Determine the (x, y) coordinate at the center of the cell enclosing the given text.  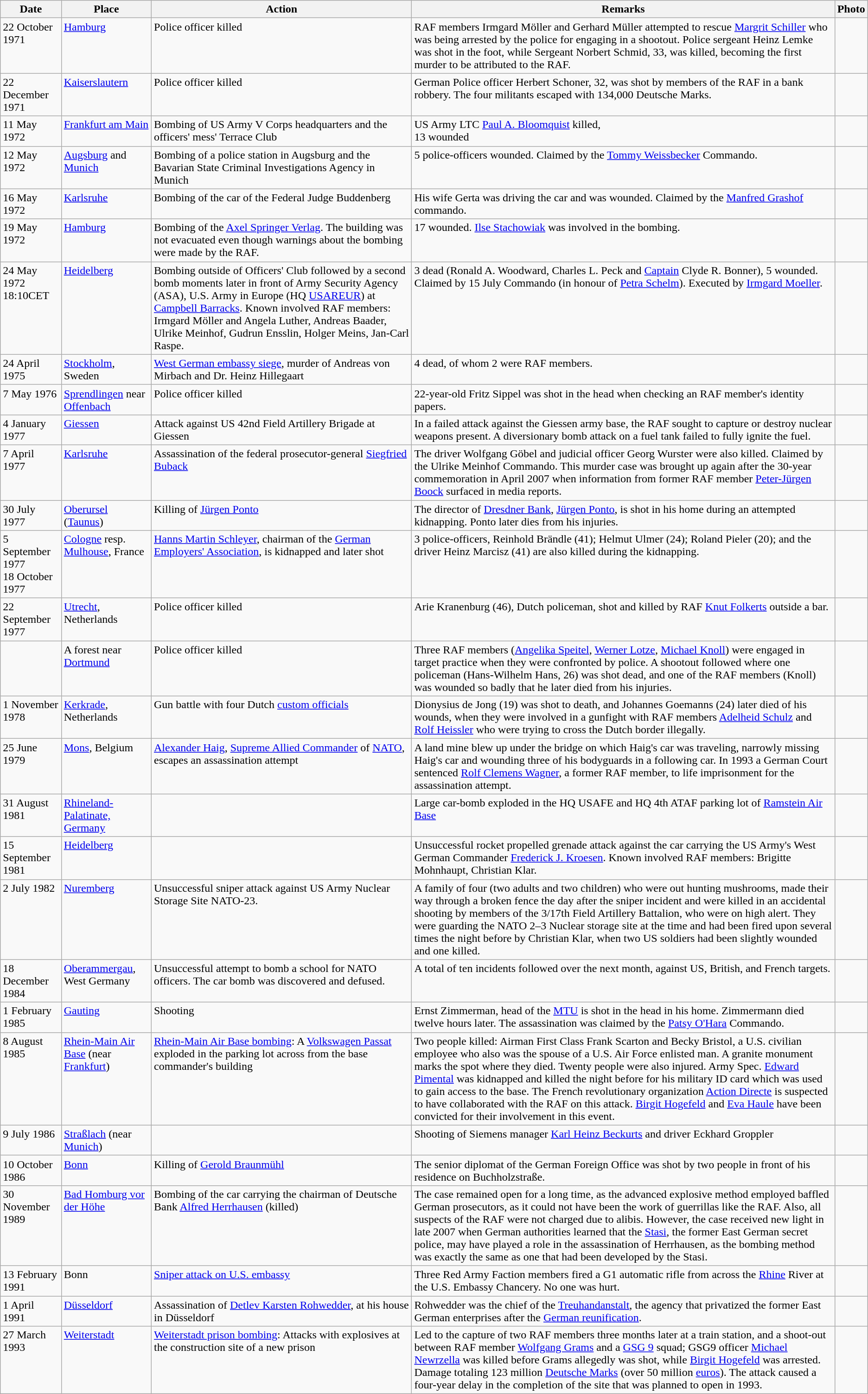
Kaiserslautern (106, 95)
Date (31, 9)
Frankfurt am Main (106, 131)
10 October 1986 (31, 1170)
18 December 1984 (31, 981)
24 May 1972 18:10CET (31, 308)
22 December 1971 (31, 95)
Bombing of the Axel Springer Verlag. The building was not evacuated even though warnings about the bombing were made by the RAF. (282, 240)
Arie Kranenburg (46), Dutch policeman, shot and killed by RAF Knut Folkerts outside a bar. (623, 620)
5 September 197718 October 1977 (31, 564)
Weiterstadt prison bombing: Attacks with explosives at the construction site of a new prison (282, 1360)
16 May 1972 (31, 204)
Rohwedder was the chief of the Treuhandanstalt, the agency that privatized the former East German enterprises after the German reunification. (623, 1311)
12 May 1972 (31, 167)
Photo (851, 9)
25 June 1979 (31, 766)
Nuremberg (106, 919)
German Police officer Herbert Schoner, 32, was shot by members of the RAF in a bank robbery. The four militants escaped with 134,000 Deutsche Marks. (623, 95)
Oberursel (Taunus) (106, 515)
Bombing of a police station in Augsburg and the Bavarian State Criminal Investigations Agency in Munich (282, 167)
Unsuccessful attempt to bomb a school for NATO officers. The car bomb was discovered and defused. (282, 981)
Killing of Jürgen Ponto (282, 515)
Mons, Belgium (106, 766)
Alexander Haig, Supreme Allied Commander of NATO, escapes an assassination attempt (282, 766)
1 April 1991 (31, 1311)
His wife Gerta was driving the car and was wounded. Claimed by the Manfred Grashof commando. (623, 204)
30 November 1989 (31, 1225)
Shooting (282, 1017)
Rhineland-Palatinate, Germany (106, 815)
4 January 1977 (31, 429)
Bombing of US Army V Corps headquarters and the officers' mess' Terrace Club (282, 131)
15 September 1981 (31, 858)
Bad Homburg vor der Höhe (106, 1225)
22 September 1977 (31, 620)
Utrecht, Netherlands (106, 620)
Oberammergau, West Germany (106, 981)
31 August 1981 (31, 815)
US Army LTC Paul A. Bloomquist killed,13 wounded (623, 131)
Sniper attack on U.S. embassy (282, 1281)
24 April 1975 (31, 369)
Killing of Gerold Braunmühl (282, 1170)
Assassination of the federal prosecutor-general Siegfried Buback (282, 472)
30 July 1977 (31, 515)
22 October 1971 (31, 45)
13 February 1991 (31, 1281)
Gun battle with four Dutch custom officials (282, 717)
Gauting (106, 1017)
A forest near Dortmund (106, 669)
9 July 1986 (31, 1140)
1 November 1978 (31, 717)
Three Red Army Faction members fired a G1 automatic rifle from across the Rhine River at the U.S. Embassy Chancery. No one was hurt. (623, 1281)
5 police-officers wounded. Claimed by the Tommy Weissbecker Commando. (623, 167)
19 May 1972 (31, 240)
17 wounded. Ilse Stachowiak was involved in the bombing. (623, 240)
Place (106, 9)
Unsuccessful sniper attack against US Army Nuclear Storage Site NATO-23. (282, 919)
27 March 1993 (31, 1360)
8 August 1985 (31, 1079)
Kerkrade, Netherlands (106, 717)
Cologne resp.Mulhouse, France (106, 564)
Bombing of the car of the Federal Judge Buddenberg (282, 204)
Straßlach (near Munich) (106, 1140)
1 February 1985 (31, 1017)
Augsburg and Munich (106, 167)
Giessen (106, 429)
11 May 1972 (31, 131)
Hanns Martin Schleyer, chairman of the German Employers' Association, is kidnapped and later shot (282, 564)
Düsseldorf (106, 1311)
Attack against US 42nd Field Artillery Brigade at Giessen (282, 429)
Sprendlingen near Offenbach (106, 400)
Large car-bomb exploded in the HQ USAFE and HQ 4th ATAF parking lot of Ramstein Air Base (623, 815)
Action (282, 9)
Shooting of Siemens manager Karl Heinz Beckurts and driver Eckhard Groppler (623, 1140)
A total of ten incidents followed over the next month, against US, British, and French targets. (623, 981)
Bombing of the car carrying the chairman of Deutsche Bank Alfred Herrhausen (killed) (282, 1225)
Stockholm, Sweden (106, 369)
4 dead, of whom 2 were RAF members. (623, 369)
2 July 1982 (31, 919)
West German embassy siege, murder of Andreas von Mirbach and Dr. Heinz Hillegaart (282, 369)
Rhein-Main Air Base bombing: A Volkswagen Passat exploded in the parking lot across from the base commander's building (282, 1079)
The director of Dresdner Bank, Jürgen Ponto, is shot in his home during an attempted kidnapping. Ponto later dies from his injuries. (623, 515)
7 May 1976 (31, 400)
22-year-old Fritz Sippel was shot in the head when checking an RAF member's identity papers. (623, 400)
Weiterstadt (106, 1360)
Rhein-Main Air Base (near Frankfurt) (106, 1079)
Assassination of Detlev Karsten Rohwedder, at his house in Düsseldorf (282, 1311)
7 April 1977 (31, 472)
The senior diplomat of the German Foreign Office was shot by two people in front of his residence on Buchholzstraße. (623, 1170)
Remarks (623, 9)
